Search for the cell housing the specified text and yield its (x, y) center coordinate. 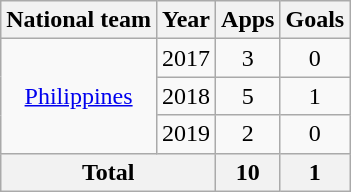
2017 (186, 58)
Total (108, 172)
10 (248, 172)
3 (248, 58)
Apps (248, 20)
Goals (315, 20)
Philippines (79, 96)
National team (79, 20)
5 (248, 96)
2 (248, 134)
2018 (186, 96)
Year (186, 20)
2019 (186, 134)
